Find where the given text appears and provide that cell's center as (x, y) coordinate. 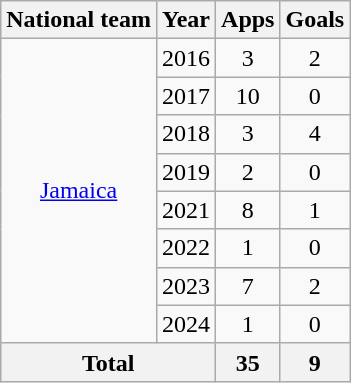
Jamaica (79, 191)
2018 (186, 134)
2016 (186, 58)
2024 (186, 324)
2019 (186, 172)
9 (315, 362)
10 (248, 96)
National team (79, 20)
Total (108, 362)
Goals (315, 20)
7 (248, 286)
4 (315, 134)
2022 (186, 248)
Year (186, 20)
2023 (186, 286)
Apps (248, 20)
8 (248, 210)
2017 (186, 96)
2021 (186, 210)
35 (248, 362)
